For the text-containing cell, return its midpoint in (x, y) coordinate format. 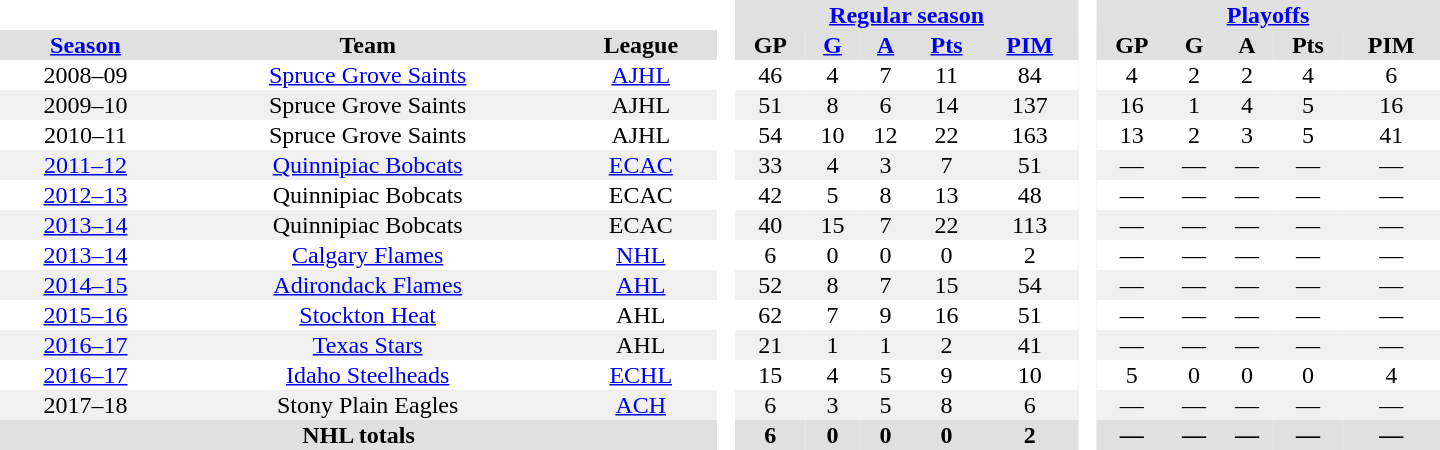
42 (770, 195)
Season (86, 45)
2012–13 (86, 195)
12 (886, 135)
84 (1030, 75)
14 (946, 105)
21 (770, 345)
Stockton Heat (368, 315)
33 (770, 165)
ECHL (640, 375)
113 (1030, 225)
48 (1030, 195)
Adirondack Flames (368, 285)
Texas Stars (368, 345)
Idaho Steelheads (368, 375)
2010–11 (86, 135)
League (640, 45)
52 (770, 285)
2017–18 (86, 405)
Calgary Flames (368, 255)
11 (946, 75)
2008–09 (86, 75)
NHL (640, 255)
62 (770, 315)
2009–10 (86, 105)
Regular season (907, 15)
Stony Plain Eagles (368, 405)
ACH (640, 405)
137 (1030, 105)
2011–12 (86, 165)
2015–16 (86, 315)
40 (770, 225)
Team (368, 45)
NHL totals (358, 435)
Playoffs (1268, 15)
46 (770, 75)
163 (1030, 135)
2014–15 (86, 285)
